Output the [X, Y] coordinate of the center of the cell containing the given text.  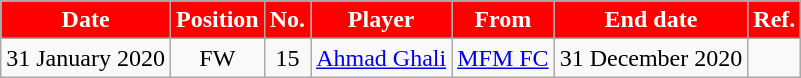
Date [86, 20]
Player [382, 20]
Ref. [774, 20]
Ahmad Ghali [382, 58]
End date [651, 20]
31 December 2020 [651, 58]
From [503, 20]
31 January 2020 [86, 58]
MFM FC [503, 58]
No. [287, 20]
Position [217, 20]
15 [287, 58]
FW [217, 58]
